Return the [x, y] coordinate for the center point of the cell that contains the specified text.  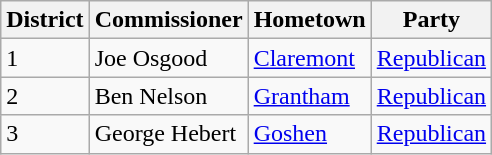
Grantham [310, 96]
Commissioner [168, 20]
Joe Osgood [168, 58]
Goshen [310, 134]
District [45, 20]
1 [45, 58]
3 [45, 134]
Hometown [310, 20]
Party [431, 20]
Claremont [310, 58]
2 [45, 96]
Ben Nelson [168, 96]
George Hebert [168, 134]
